Extract the (x, y) coordinate from the center of the cell holding the provided text.  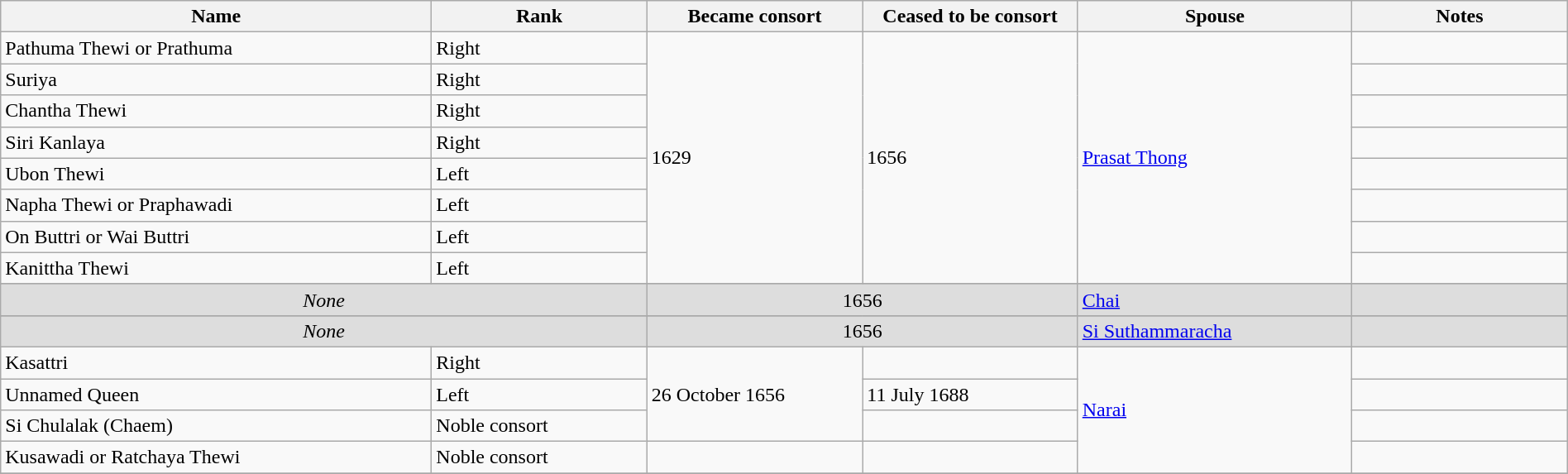
26 October 1656 (754, 394)
Chantha Thewi (217, 111)
Kasattri (217, 362)
1629 (754, 158)
Suriya (217, 79)
Si Chulalak (Chaem) (217, 426)
Notes (1460, 17)
Name (217, 17)
Narai (1214, 409)
Became consort (754, 17)
11 July 1688 (970, 395)
Ceased to be consort (970, 17)
Prasat Thong (1214, 158)
Siri Kanlaya (217, 142)
Spouse (1214, 17)
Rank (539, 17)
Chai (1214, 299)
Unnamed Queen (217, 395)
Kusawadi or Ratchaya Thewi (217, 457)
Napha Thewi or Praphawadi (217, 205)
Pathuma Thewi or Prathuma (217, 48)
Si Suthammaracha (1214, 331)
On Buttri or Wai Buttri (217, 237)
Ubon Thewi (217, 174)
Kanittha Thewi (217, 268)
